Provide the [X, Y] coordinate of the cell's center where the given text is located.  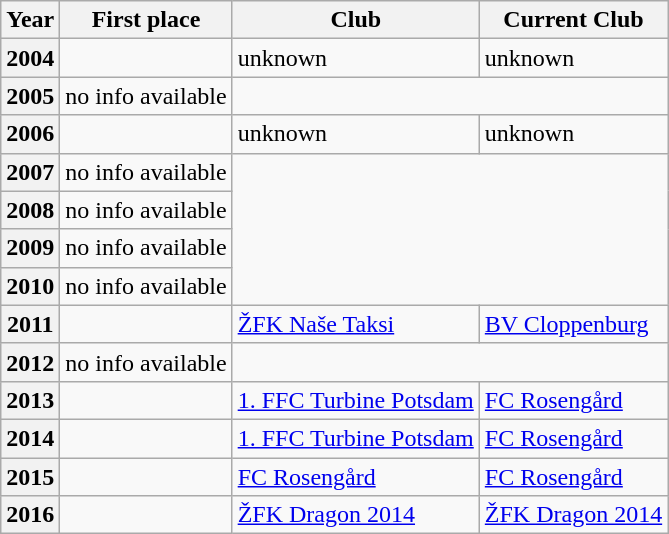
Club [356, 20]
ŽFK Naše Taksi [356, 324]
2010 [30, 286]
2009 [30, 248]
2004 [30, 58]
2016 [30, 515]
First place [146, 20]
2005 [30, 96]
2008 [30, 210]
2006 [30, 134]
2013 [30, 400]
Current Club [573, 20]
2011 [30, 324]
2012 [30, 362]
Year [30, 20]
2015 [30, 477]
2014 [30, 438]
BV Cloppenburg [573, 324]
2007 [30, 172]
